Return the (X, Y) coordinate for the center point of the cell that contains the specified text.  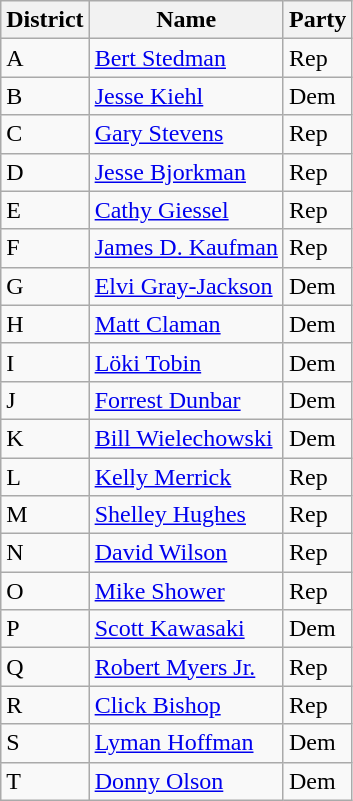
Click Bishop (186, 705)
H (45, 324)
Scott Kawasaki (186, 629)
Shelley Hughes (186, 515)
E (45, 210)
Mike Shower (186, 591)
Donny Olson (186, 781)
Forrest Dunbar (186, 400)
Name (186, 20)
Bill Wielechowski (186, 438)
Löki Tobin (186, 362)
Matt Claman (186, 324)
R (45, 705)
P (45, 629)
Lyman Hoffman (186, 743)
K (45, 438)
G (45, 286)
James D. Kaufman (186, 248)
Gary Stevens (186, 134)
D (45, 172)
District (45, 20)
Jesse Kiehl (186, 96)
J (45, 400)
Kelly Merrick (186, 477)
O (45, 591)
L (45, 477)
N (45, 553)
Robert Myers Jr. (186, 667)
S (45, 743)
David Wilson (186, 553)
Cathy Giessel (186, 210)
F (45, 248)
Jesse Bjorkman (186, 172)
B (45, 96)
Party (317, 20)
M (45, 515)
Q (45, 667)
A (45, 58)
Elvi Gray-Jackson (186, 286)
Bert Stedman (186, 58)
C (45, 134)
I (45, 362)
T (45, 781)
